Search for the cell housing the specified text and yield its (X, Y) center coordinate. 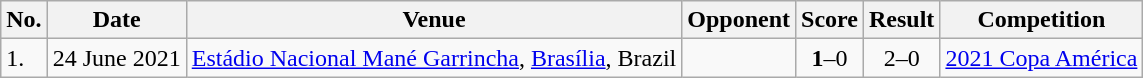
2–0 (901, 58)
1–0 (830, 58)
Opponent (739, 20)
2021 Copa América (1042, 58)
Estádio Nacional Mané Garrincha, Brasília, Brazil (434, 58)
Result (901, 20)
Venue (434, 20)
Date (116, 20)
1. (24, 58)
24 June 2021 (116, 58)
Score (830, 20)
Competition (1042, 20)
No. (24, 20)
